Identify which cell holds the provided text, then report its (x, y) central coordinate. 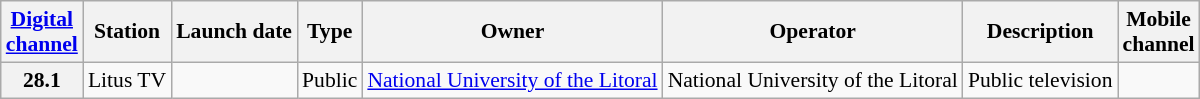
Digitalchannel (42, 32)
Description (1040, 32)
28.1 (42, 80)
Operator (813, 32)
Owner (512, 32)
Mobilechannel (1159, 32)
Litus TV (127, 80)
Type (330, 32)
Station (127, 32)
Launch date (234, 32)
Public (330, 80)
Public television (1040, 80)
